Scan for the cell matching the given text and deliver its [X, Y] coordinate at center. 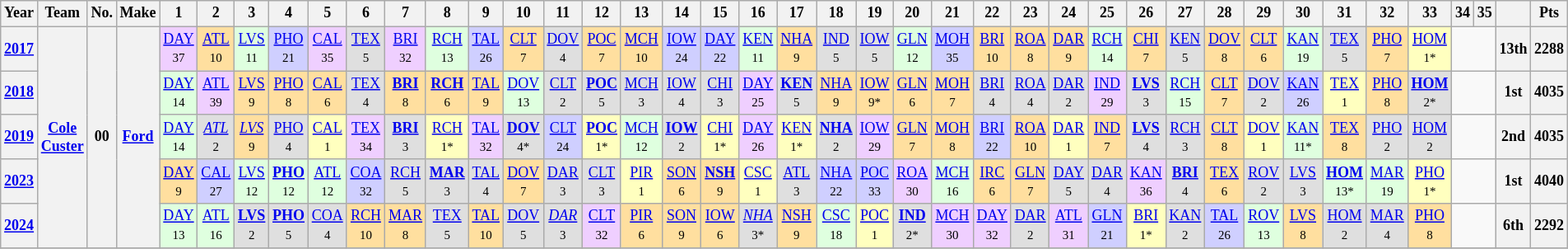
GLN6 [912, 93]
DAY22 [720, 49]
DAR1 [1068, 137]
MOH7 [953, 93]
IND2* [912, 226]
DOV1 [1263, 137]
5 [328, 13]
ROA8 [1031, 49]
21 [953, 13]
PHO12 [289, 181]
TAL32 [486, 137]
TAL10 [486, 226]
CLT8 [1225, 137]
POC7 [603, 49]
MAR19 [1387, 181]
RCH10 [365, 226]
TEX1 [1345, 93]
1 [179, 13]
KEN1* [797, 137]
IOW9* [874, 93]
DAY13 [179, 226]
CLT32 [603, 226]
24 [1068, 13]
20 [912, 13]
3 [252, 13]
16 [758, 13]
MCH3 [641, 93]
ATL16 [216, 226]
TAL4 [486, 181]
ROA10 [1031, 137]
9 [486, 13]
POC33 [874, 181]
4040 [1549, 181]
HOM13* [1345, 181]
MCH12 [641, 137]
RCH1* [447, 137]
RCH6 [447, 93]
PHO5 [289, 226]
IOW29 [874, 137]
BRI10 [992, 49]
ATL3 [797, 181]
18 [836, 13]
PHO4 [289, 137]
NHA2 [836, 137]
DOV8 [1225, 49]
29 [1263, 13]
TAL9 [486, 93]
PHO7 [1387, 49]
KAN2 [1185, 226]
Year [20, 13]
GLN21 [1108, 226]
2023 [20, 181]
MCH30 [953, 226]
11 [563, 13]
PHO2 [1387, 137]
IND29 [1108, 93]
23 [1031, 13]
ATL10 [216, 49]
ATL31 [1068, 226]
ATL12 [328, 181]
6th [1513, 226]
PHO21 [289, 49]
RCH13 [447, 49]
Cole Custer [63, 137]
KAN26 [1303, 93]
CAL35 [328, 49]
POC1* [603, 137]
ROV13 [1263, 226]
CLT3 [603, 181]
RCH14 [1108, 49]
34 [1463, 13]
GLN12 [912, 49]
27 [1185, 13]
PIR1 [641, 181]
POC5 [603, 93]
13 [641, 13]
00 [102, 137]
NHA3* [758, 226]
DAY26 [758, 137]
22 [992, 13]
SON6 [682, 181]
TEX8 [1345, 137]
DOV2 [1263, 93]
MAR3 [447, 181]
31 [1345, 13]
2292 [1549, 226]
IOW24 [682, 49]
DAR4 [1108, 181]
CLT6 [1263, 49]
COA32 [365, 181]
TEX4 [365, 93]
13th [1513, 49]
BRI1* [1146, 226]
DAY32 [992, 226]
26 [1146, 13]
CHI1* [720, 137]
COA4 [328, 226]
KAN11* [1303, 137]
LVS4 [1146, 137]
30 [1303, 13]
NHA22 [836, 181]
RCH5 [406, 181]
8 [447, 13]
CHI3 [720, 93]
DAY25 [758, 93]
6 [365, 13]
15 [720, 13]
SON9 [682, 226]
MAR8 [406, 226]
HOM1* [1430, 49]
POC1 [874, 226]
DAR9 [1068, 49]
Make [138, 13]
Team [63, 13]
33 [1430, 13]
LVS11 [252, 49]
MAR4 [1387, 226]
DOV4 [563, 49]
ATL2 [216, 137]
Ford [138, 137]
12 [603, 13]
ATL39 [216, 93]
4 [289, 13]
CAL6 [328, 93]
CHI7 [1146, 49]
19 [874, 13]
PIR6 [641, 226]
DOV13 [523, 93]
LVS8 [1303, 226]
TEX34 [365, 137]
KAN36 [1146, 181]
ROA4 [1031, 93]
DOV4* [523, 137]
CSC18 [836, 226]
RCH15 [1185, 93]
2024 [20, 226]
BRI8 [406, 93]
RCH3 [1185, 137]
7 [406, 13]
PHO1* [1430, 181]
2019 [20, 137]
IND5 [836, 49]
KEN11 [758, 49]
CLT2 [563, 93]
IOW2 [682, 137]
TEX6 [1225, 181]
No. [102, 13]
DOV5 [523, 226]
IND7 [1108, 137]
35 [1485, 13]
IOW6 [720, 226]
Pts [1549, 13]
IOW4 [682, 93]
CAL1 [328, 137]
ROV2 [1263, 181]
DAY37 [179, 49]
28 [1225, 13]
32 [1387, 13]
DAY5 [1068, 181]
BRI22 [992, 137]
KAN19 [1303, 49]
MCH10 [641, 49]
MOH8 [953, 137]
2018 [20, 93]
ROA30 [912, 181]
LVS12 [252, 181]
CAL27 [216, 181]
2nd [1513, 137]
MCH16 [953, 181]
IRC6 [992, 181]
2288 [1549, 49]
LVS2 [252, 226]
17 [797, 13]
IOW5 [874, 49]
BRI32 [406, 49]
MOH35 [953, 49]
2017 [20, 49]
CSC1 [758, 181]
DOV7 [523, 181]
10 [523, 13]
CLT24 [563, 137]
25 [1108, 13]
BRI3 [406, 137]
DAY9 [179, 181]
2 [216, 13]
HOM2* [1430, 93]
14 [682, 13]
